Output the (X, Y) coordinate of the center of the cell containing the given text.  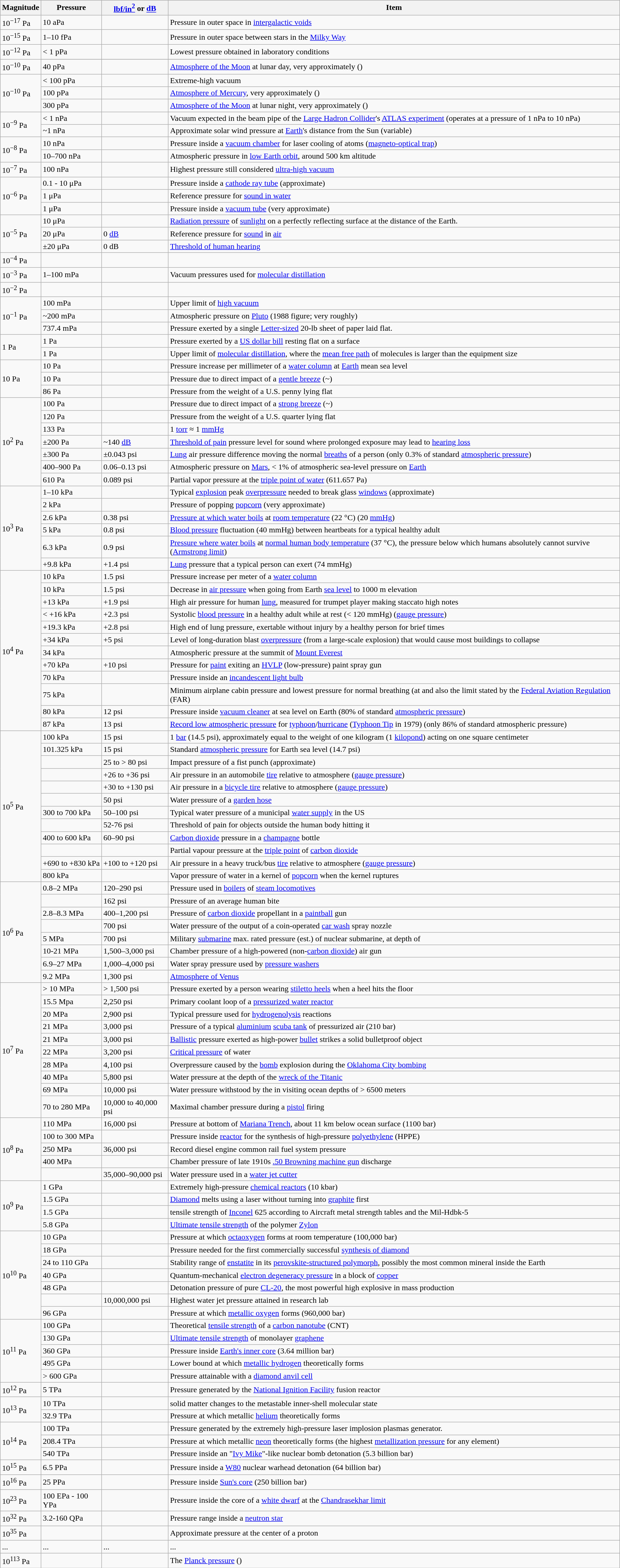
< 1 pPa (72, 52)
10,000 psi (135, 1090)
1,300 psi (135, 976)
+2.3 psi (135, 614)
+34 kPa (72, 640)
Vacuum expected in the beam pipe of the Large Hadron Collider's ATLAS experiment (operates at a pressure of 1 nPa to 10 nPa) (394, 118)
18 GPa (72, 1250)
102 Pa (21, 442)
Pressure at which octaoxygen forms at room temperature (100,000 bar) (394, 1237)
0.1 - 10 μPa (72, 183)
40 pPa (72, 67)
Atmospheric pressure on Pluto (1988 figure; very roughly) (394, 316)
108 Pa (21, 1149)
5,800 psi (135, 1077)
High end of lung pressure, exertable without injury by a healthy person for brief times (394, 627)
15.5 Mpa (72, 1002)
52-76 psi (135, 825)
10−5 Pa (21, 234)
1 bar (14.5 psi), approximately equal to the weight of one kilogram (1 kilopond) acting on one square centimeter (394, 737)
Pressure from the weight of a U.S. quarter lying flat (394, 416)
103 Pa (21, 528)
Pressure increase per millimeter of a water column at Earth mean sea level (394, 366)
Atmosphere of Mercury, very approximately () (394, 93)
1035 Pa (21, 1533)
Threshold of pain for objects outside the human body hitting it (394, 825)
solid matter changes to the metastable inner-shell molecular state (394, 1403)
Overpressure caused by the bomb explosion during the Oklahoma City bombing (394, 1064)
22 MPa (72, 1052)
100 kPa (72, 737)
100 mPa (72, 303)
5 TPa (72, 1390)
107 Pa (21, 1050)
100 GPa (72, 1325)
1–10 kPa (72, 492)
±200 Pa (72, 442)
120–290 psi (135, 888)
100 nPa (72, 170)
Record low atmospheric pressure for typhoon/hurricane (Typhoon Tip in 1979) (only 86% of standard atmospheric pressure) (394, 724)
10 TPa (72, 1403)
Theoretical tensile strength of a carbon nanotube (CNT) (394, 1325)
104 Pa (21, 651)
Pressure inside an incandescent light bulb (394, 677)
35,000–90,000 psi (135, 1174)
109 Pa (21, 1206)
0.8 psi (135, 530)
10-21 MPa (72, 951)
~200 mPa (72, 316)
2 kPa (72, 505)
+70 kPa (72, 665)
Pressure due to direct impact of a strong breeze (~) (394, 404)
Pressure exerted by a single Letter-sized 20-lb sheet of paper laid flat. (394, 328)
610 Pa (72, 479)
Atmosphere of the Moon at lunar day, very approximately () (394, 67)
10−7 Pa (21, 170)
Pressure exerted by a US dollar bill resting flat on a surface (394, 341)
24 to 110 GPa (72, 1262)
10−4 Pa (21, 260)
Standard atmospheric pressure for Earth sea level (14.7 psi) (394, 750)
16,000 psi (135, 1124)
20 MPa (72, 1014)
50–100 psi (135, 812)
Magnitude (21, 8)
Stability range of enstatite in its perovskite-structured polymorph, possibly the most common mineral inside the Earth (394, 1262)
Chamber pressure of late 1910s .50 Browning machine gun discharge (394, 1162)
101.325 kPa (72, 750)
Ultimate tensile strength of the polymer Zylon (394, 1225)
Vacuum pressures used for molecular distillation (394, 275)
737.4 mPa (72, 328)
Pressure inside a W80 nuclear warhead detonation (64 billion bar) (394, 1467)
400 to 600 kPa (72, 838)
+5 psi (135, 640)
Pressure at bottom of Mariana Trench, about 11 km below ocean surface (1100 bar) (394, 1124)
Pressure needed for the first commercially successful synthesis of diamond (394, 1250)
250 MPa (72, 1149)
Approximate pressure at the center of a proton (394, 1533)
3,200 psi (135, 1052)
25 PPa (72, 1482)
Item (394, 8)
50 psi (135, 800)
Atmospheric pressure on Mars, < 1% of atmospheric sea-level pressure on Earth (394, 467)
5 kPa (72, 530)
5 MPa (72, 939)
Water pressure at the depth of the wreck of the Titanic (394, 1077)
Pressure exerted by a person wearing stiletto heels when a heel hits the floor (394, 989)
Pressure used in boilers of steam locomotives (394, 888)
Atmosphere of the Moon at lunar night, very approximately () (394, 106)
120 Pa (72, 416)
Primary coolant loop of a pressurized water reactor (394, 1002)
9.2 MPa (72, 976)
60–90 psi (135, 838)
lbf/in2 or dB (135, 8)
Highest pressure still considered ultra-high vacuum (394, 170)
10−6 Pa (21, 196)
Threshold of human hearing (394, 246)
> 1,500 psi (135, 989)
34 kPa (72, 652)
75 kPa (72, 695)
< 1 nPa (72, 118)
Decrease in air pressure when going from Earth sea level to 1000 m elevation (394, 589)
106 Pa (21, 932)
Pressure in outer space between stars in the Milky Way (394, 37)
Pressure at which water boils at room temperature (22 °C) (20 mmHg) (394, 517)
Pressure attainable with a diamond anvil cell (394, 1376)
400 MPa (72, 1162)
+1.9 psi (135, 602)
+100 to +120 psi (135, 863)
6.9–27 MPa (72, 964)
Military submarine max. rated pressure (est.) of nuclear submarine, at depth of (394, 939)
> 600 GPa (72, 1376)
100 EPa - 100 YPa (72, 1500)
Atmospheric pressure at the summit of Mount Everest (394, 652)
2.6 kPa (72, 517)
< +16 kPa (72, 614)
+690 to +830 kPa (72, 863)
Reference pressure for sound in air (394, 234)
0.8–2 MPa (72, 888)
Atmosphere of Venus (394, 976)
Pressure inside an "Ivy Mike"-like nuclear bomb detonation (5.3 billion bar) (394, 1454)
+26 to +36 psi (135, 775)
1,500–3,000 psi (135, 951)
Radiation pressure of sunlight on a perfectly reflecting surface at the distance of the Earth. (394, 221)
300 to 700 kPa (72, 812)
400–900 Pa (72, 467)
70 kPa (72, 677)
Pressure of a typical aluminium scuba tank of pressurized air (210 bar) (394, 1027)
495 GPa (72, 1363)
25 to > 80 psi (135, 762)
10 nPa (72, 143)
1010 Pa (21, 1275)
110 MPa (72, 1124)
2.8–8.3 MPa (72, 913)
Atmospheric pressure in low Earth orbit, around 500 km altitude (394, 156)
32.9 TPa (72, 1416)
~1 nPa (72, 131)
Ballistic pressure exerted as high-power bullet strikes a solid bulletproof object (394, 1039)
2,250 psi (135, 1002)
1016 Pa (21, 1482)
1023 Pa (21, 1500)
tensile strength of Inconel 625 according to Aircraft metal strength tables and the Mil-Hdbk-5 (394, 1212)
28 MPa (72, 1064)
0.38 psi (135, 517)
Pressure of popping popcorn (very approximate) (394, 505)
1–10 fPa (72, 37)
+9.8 kPa (72, 564)
10−17 Pa (21, 23)
162 psi (135, 901)
1 torr ≈ 1 mmHg (394, 429)
Air pressure in a bicycle tire relative to atmosphere (gauge pressure) (394, 787)
±20 μPa (72, 246)
1–100 mPa (72, 275)
10−1 Pa (21, 316)
Extremely high-pressure chemical reactors (10 kbar) (394, 1187)
Level of long-duration blast overpressure (from a large-scale explosion) that would cause most buildings to collapse (394, 640)
130 GPa (72, 1338)
Typical water pressure of a municipal water supply in the US (394, 812)
Pressure inside reactor for the synthesis of high-pressure polyethylene (HPPE) (394, 1137)
10–700 nPa (72, 156)
10−15 Pa (21, 37)
Pressure inside a vacuum chamber for laser cooling of atoms (magneto-optical trap) (394, 143)
Pressure in outer space in intergalactic voids (394, 23)
Pressure (72, 8)
Quantum-mechanical electron degeneracy pressure in a block of copper (394, 1275)
1 GPa (72, 1187)
800 kPa (72, 875)
Blood pressure fluctuation (40 mmHg) between heartbeats for a typical healthy adult (394, 530)
96 GPa (72, 1313)
Critical pressure of water (394, 1052)
4,100 psi (135, 1064)
Extreme-high vacuum (394, 80)
69 MPa (72, 1090)
Impact pressure of a fist punch (approximate) (394, 762)
Maximal chamber pressure during a pistol firing (394, 1106)
400–1,200 psi (135, 913)
10 GPa (72, 1237)
1015 Pa (21, 1467)
Detonation pressure of pure CL-20, the most powerful high explosive in mass production (394, 1288)
40 MPa (72, 1077)
Threshold of pain pressure level for sound where prolonged exposure may lead to hearing loss (394, 442)
20 μPa (72, 234)
+19.3 kPa (72, 627)
Approximate solar wind pressure at Earth's distance from the Sun (variable) (394, 131)
Pressure generated by the extremely high-pressure laser implosion plasmas generator. (394, 1428)
Systolic blood pressure in a healthy adult while at rest (< 120 mmHg) (gauge pressure) (394, 614)
10−9 Pa (21, 124)
10,000,000 psi (135, 1300)
Minimum airplane cabin pressure and lowest pressure for normal breathing (at and also the limit stated by the Federal Aviation Regulation (FAR) (394, 695)
208.4 TPa (72, 1441)
High air pressure for human lung, measured for trumpet player making staccato high notes (394, 602)
70 to 280 MPa (72, 1106)
Reference pressure for sound in water (394, 196)
+1.4 psi (135, 564)
Pressure generated by the National Ignition Facility fusion reactor (394, 1390)
Carbon dioxide pressure in a champagne bottle (394, 838)
13 psi (135, 724)
Lung air pressure difference moving the normal breaths of a person (only 0.3% of standard atmospheric pressure) (394, 454)
Pressure inside the core of a white dwarf at the Chandrasekhar limit (394, 1500)
10−8 Pa (21, 150)
1014 Pa (21, 1441)
360 GPa (72, 1351)
10−12 Pa (21, 52)
100 pPa (72, 93)
Ultimate tensile strength of monolayer graphene (394, 1338)
Water pressure of a garden hose (394, 800)
< 100 pPa (72, 80)
1032 Pa (21, 1518)
540 TPa (72, 1454)
0.06–0.13 psi (135, 467)
Lowest pressure obtained in laboratory conditions (394, 52)
12 psi (135, 711)
Pressure from the weight of a U.S. penny lying flat (394, 391)
86 Pa (72, 391)
5.8 GPa (72, 1225)
Pressure at which metallic neon theoretically forms (the highest metallization pressure for any element) (394, 1441)
105 Pa (21, 807)
10 μPa (72, 221)
300 pPa (72, 106)
10−2 Pa (21, 289)
6.3 kPa (72, 547)
Vapor pressure of water in a kernel of popcorn when the kernel ruptures (394, 875)
Lung pressure that a typical person can exert (74 mmHg) (394, 564)
100 to 300 MPa (72, 1137)
100 Pa (72, 404)
Pressure due to direct impact of a gentle breeze (~) (394, 379)
Diamond melts using a laser without turning into graphite first (394, 1200)
10 aPa (72, 23)
Typical pressure used for hydrogenolysis reactions (394, 1014)
87 kPa (72, 724)
Chamber pressure of a high-powered (non-carbon dioxide) air gun (394, 951)
+10 psi (135, 665)
+30 to +130 psi (135, 787)
Record diesel engine common rail fuel system pressure (394, 1149)
10,000 to 40,000 psi (135, 1106)
3.2-160 QPa (72, 1518)
133 Pa (72, 429)
±300 Pa (72, 454)
±0.043 psi (135, 454)
2,900 psi (135, 1014)
Water pressure used in a water jet cutter (394, 1174)
Water pressure withstood by the in visiting ocean depths of > 6500 meters (394, 1090)
0.9 psi (135, 547)
0.089 psi (135, 479)
Water pressure of the output of a coin-operated car wash spray nozzle (394, 926)
10−3 Pa (21, 275)
Lower bound at which metallic hydrogen theoretically forms (394, 1363)
Air pressure in an automobile tire relative to atmosphere (gauge pressure) (394, 775)
The Planck pressure () (394, 1561)
100 TPa (72, 1428)
1012 Pa (21, 1390)
48 GPa (72, 1288)
Upper limit of molecular distillation, where the mean free path of molecules is larger than the equipment size (394, 354)
Pressure of an average human bite (394, 901)
Pressure where water boils at normal human body temperature (37 °C), the pressure below which humans absolutely cannot survive (Armstrong limit) (394, 547)
Partial vapour pressure at the triple point of carbon dioxide (394, 850)
Pressure for paint exiting an HVLP (low-pressure) paint spray gun (394, 665)
Highest water jet pressure attained in research lab (394, 1300)
80 kPa (72, 711)
+13 kPa (72, 602)
40 GPa (72, 1275)
1,000–4,000 psi (135, 964)
Air pressure in a heavy truck/bus tire relative to atmosphere (gauge pressure) (394, 863)
> 10 MPa (72, 989)
Water spray pressure used by pressure washers (394, 964)
Pressure increase per meter of a water column (394, 577)
Pressure inside vacuum cleaner at sea level on Earth (80% of standard atmospheric pressure) (394, 711)
Pressure at which metallic helium theoretically forms (394, 1416)
36,000 psi (135, 1149)
+2.8 psi (135, 627)
Pressure inside a vacuum tube (very approximate) (394, 209)
1011 Pa (21, 1350)
1013 Pa (21, 1409)
Upper limit of high vacuum (394, 303)
6.5 PPa (72, 1467)
Pressure range inside a neutron star (394, 1518)
Partial vapor pressure at the triple point of water (611.657 Pa) (394, 479)
Pressure of carbon dioxide propellant in a paintball gun (394, 913)
Pressure at which metallic oxygen forms (960,000 bar) (394, 1313)
Pressure inside Earth's inner core (3.64 million bar) (394, 1351)
Pressure inside Sun's core (250 billion bar) (394, 1482)
~140 dB (135, 442)
Typical explosion peak overpressure needed to break glass windows (approximate) (394, 492)
Pressure inside a cathode ray tube (approximate) (394, 183)
10113 Pa (21, 1561)
